Detect which cell encompasses the target text, then output its [X, Y] center coordinate. 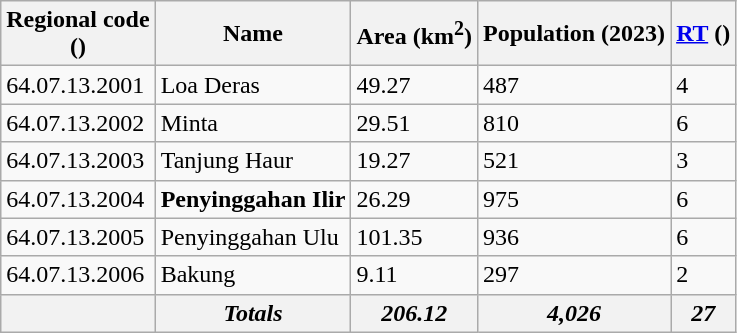
Area (km2) [414, 34]
4,026 [574, 313]
Penyinggahan Ulu [253, 237]
64.07.13.2004 [78, 199]
4 [704, 85]
Bakung [253, 275]
64.07.13.2002 [78, 123]
9.11 [414, 275]
297 [574, 275]
936 [574, 237]
64.07.13.2003 [78, 161]
206.12 [414, 313]
Loa Deras [253, 85]
29.51 [414, 123]
521 [574, 161]
26.29 [414, 199]
64.07.13.2006 [78, 275]
3 [704, 161]
49.27 [414, 85]
19.27 [414, 161]
Penyinggahan Ilir [253, 199]
Minta [253, 123]
Name [253, 34]
Totals [253, 313]
975 [574, 199]
810 [574, 123]
64.07.13.2001 [78, 85]
487 [574, 85]
64.07.13.2005 [78, 237]
Population (2023) [574, 34]
RT () [704, 34]
2 [704, 275]
Regional code() [78, 34]
27 [704, 313]
101.35 [414, 237]
Tanjung Haur [253, 161]
